Identify which cell holds the provided text, then report its [x, y] central coordinate. 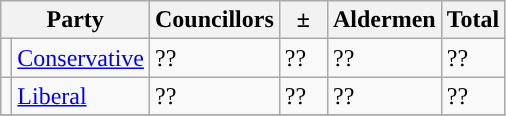
Conservative [81, 58]
Liberal [81, 96]
± [303, 20]
Aldermen [384, 20]
Total [473, 20]
Councillors [215, 20]
Party [76, 20]
